From the cell containing the given text, extract its center point as [x, y] coordinate. 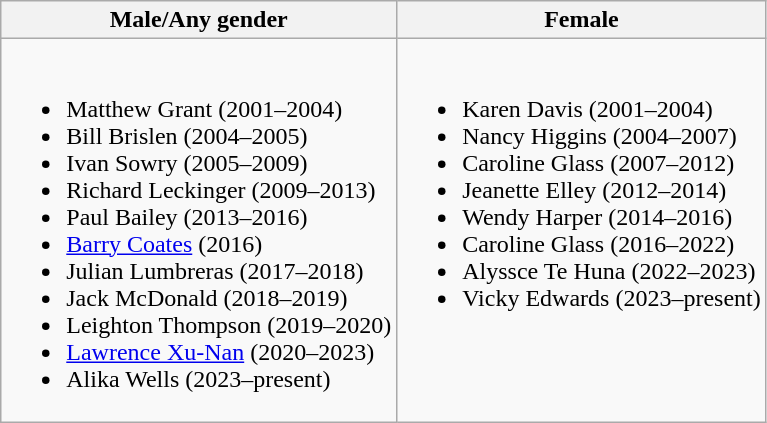
Male/Any gender [199, 20]
Female [582, 20]
